Extract the (x, y) coordinate from the center of the cell holding the provided text.  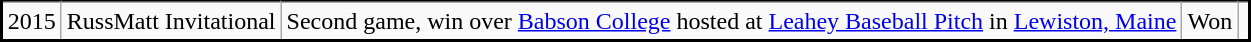
Won (1210, 22)
RussMatt Invitational (171, 22)
Second game, win over Babson College hosted at Leahey Baseball Pitch in Lewiston, Maine (732, 22)
2015 (32, 22)
